For the text-containing cell, return its midpoint in [X, Y] coordinate format. 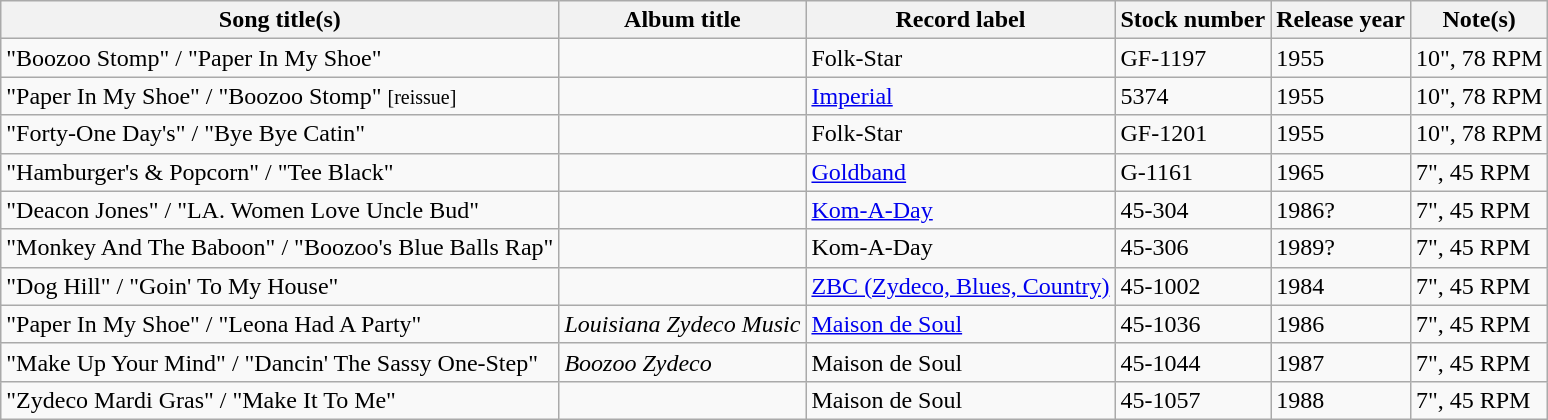
G-1161 [1193, 172]
1986 [1341, 324]
45-1057 [1193, 400]
45-304 [1193, 210]
GF-1197 [1193, 58]
45-1036 [1193, 324]
Release year [1341, 20]
Imperial [960, 96]
45-1002 [1193, 286]
"Deacon Jones" / "LA. Women Love Uncle Bud" [280, 210]
GF-1201 [1193, 134]
5374 [1193, 96]
"Hamburger's & Popcorn" / "Tee Black" [280, 172]
"Boozoo Stomp" / "Paper In My Shoe" [280, 58]
Note(s) [1479, 20]
"Forty-One Day's" / "Bye Bye Catin" [280, 134]
"Make Up Your Mind" / "Dancin' The Sassy One-Step" [280, 362]
Stock number [1193, 20]
1965 [1341, 172]
ZBC (Zydeco, Blues, Country) [960, 286]
Goldband [960, 172]
45-1044 [1193, 362]
Louisiana Zydeco Music [682, 324]
Boozoo Zydeco [682, 362]
45-306 [1193, 248]
"Dog Hill" / "Goin' To My House" [280, 286]
1989? [1341, 248]
Song title(s) [280, 20]
1986? [1341, 210]
1987 [1341, 362]
"Monkey And The Baboon" / "Boozoo's Blue Balls Rap" [280, 248]
1984 [1341, 286]
"Zydeco Mardi Gras" / "Make It To Me" [280, 400]
Album title [682, 20]
"Paper In My Shoe" / "Boozoo Stomp" [reissue] [280, 96]
1988 [1341, 400]
Record label [960, 20]
"Paper In My Shoe" / "Leona Had A Party" [280, 324]
